Capture the cell that displays the provided text and extract its [X, Y] central coordinate. 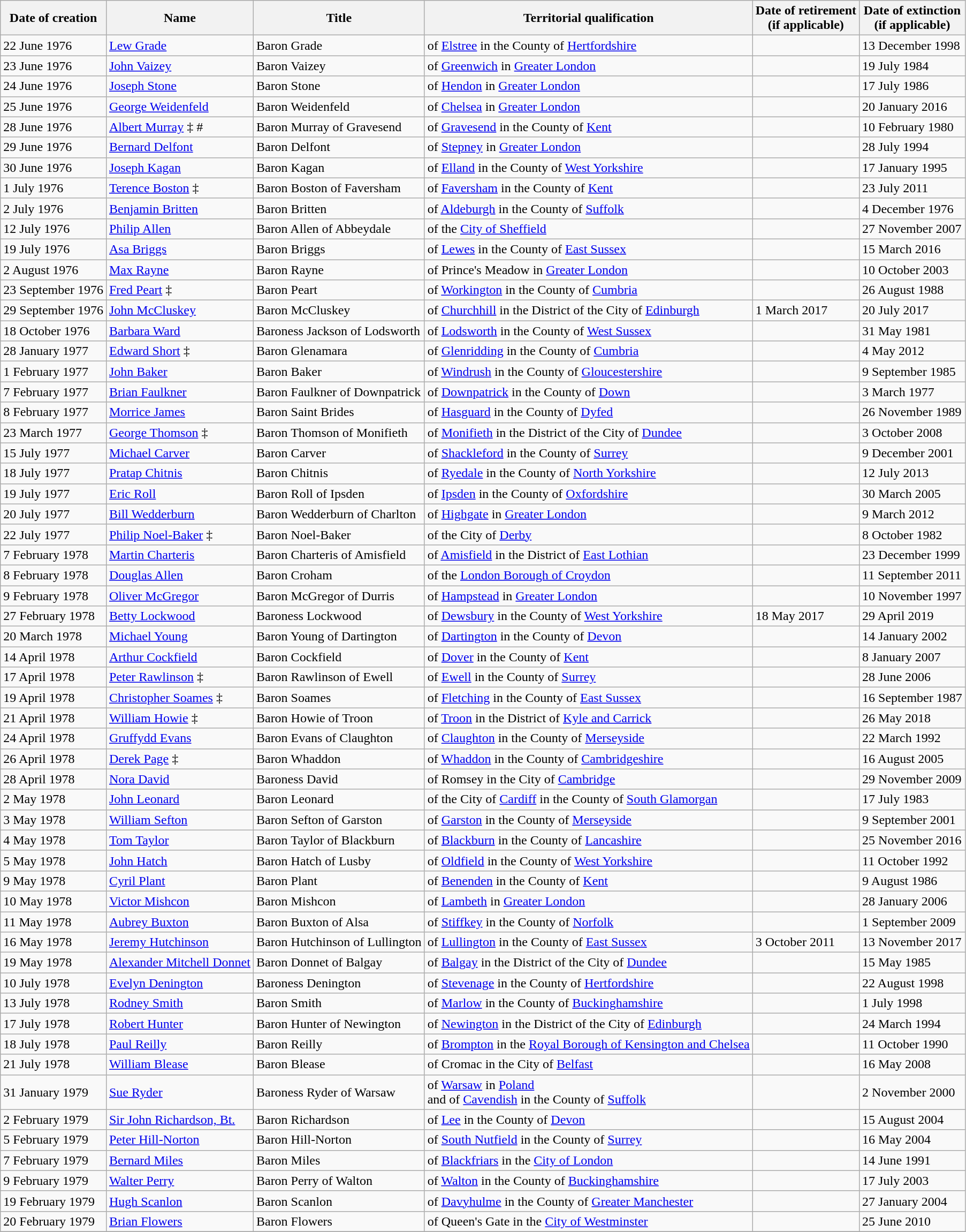
Baron Chitnis [339, 473]
Cyril Plant [180, 881]
10 February 1980 [912, 127]
Bill Wedderburn [180, 514]
Baron Hutchinson of Lullington [339, 942]
Benjamin Britten [180, 208]
Martin Charteris [180, 555]
7 February 1979 [54, 1160]
20 July 2017 [912, 311]
3 May 1978 [54, 820]
10 May 1978 [54, 901]
16 May 1978 [54, 942]
Albert Murray ‡ # [180, 127]
9 December 2001 [912, 453]
of Shackleford in the County of Surrey [589, 453]
of Prince's Meadow in Greater London [589, 269]
Philip Noel-Baker ‡ [180, 534]
Evelyn Denington [180, 983]
of Downpatrick in the County of Down [589, 392]
24 March 1994 [912, 1024]
Peter Rawlinson ‡ [180, 677]
9 May 1978 [54, 881]
25 June 2010 [912, 1221]
Baroness Ryder of Warsaw [339, 1092]
Baron Charteris of Amisfield [339, 555]
26 May 2018 [912, 718]
21 April 1978 [54, 718]
18 July 1978 [54, 1044]
Baron Faulkner of Downpatrick [339, 392]
30 March 2005 [912, 494]
19 April 1978 [54, 698]
Fred Peart ‡ [180, 290]
Joseph Kagan [180, 168]
8 February 1977 [54, 412]
of Ipsden in the County of Oxfordshire [589, 494]
Baron Stone [339, 86]
1 July 1998 [912, 1003]
of Lodsworth in the County of West Sussex [589, 331]
Baron Vaizey [339, 66]
Baron Plant [339, 881]
3 October 2008 [912, 433]
Tom Taylor [180, 840]
15 July 1977 [54, 453]
22 March 1992 [912, 738]
18 May 2017 [806, 616]
Baron Grade [339, 46]
Baron Leonard [339, 799]
Sir John Richardson, Bt. [180, 1120]
of Brompton in the Royal Borough of Kensington and Chelsea [589, 1044]
Baron Allen of Abbeydale [339, 229]
2 July 1976 [54, 208]
of Hampstead in Greater London [589, 596]
William Blease [180, 1064]
9 September 2001 [912, 820]
Bernard Delfont [180, 147]
Baron Glenamara [339, 351]
Baron McCluskey [339, 311]
Baron Murray of Gravesend [339, 127]
15 March 2016 [912, 249]
13 July 1978 [54, 1003]
Brian Faulkner [180, 392]
Baron Hatch of Lusby [339, 860]
17 July 1986 [912, 86]
11 May 1978 [54, 921]
14 April 1978 [54, 657]
of Windrush in the County of Gloucestershire [589, 372]
of Garston in the County of Merseyside [589, 820]
Name [180, 18]
4 May 1978 [54, 840]
17 July 1983 [912, 799]
Baron McGregor of Durris [339, 596]
of Dewsbury in the County of West Yorkshire [589, 616]
of Workington in the County of Cumbria [589, 290]
5 February 1979 [54, 1140]
Arthur Cockfield [180, 657]
Territorial qualification [589, 18]
Asa Briggs [180, 249]
19 May 1978 [54, 963]
9 February 1979 [54, 1181]
George Weidenfeld [180, 107]
16 May 2008 [912, 1064]
Baron Carver [339, 453]
18 October 1976 [54, 331]
of Stevenage in the County of Hertfordshire [589, 983]
of the City of Sheffield [589, 229]
Baron Weidenfeld [339, 107]
14 June 1991 [912, 1160]
Baron Taylor of Blackburn [339, 840]
9 March 2012 [912, 514]
of Romsey in the City of Cambridge [589, 779]
Derek Page ‡ [180, 759]
of Blackfriars in the City of London [589, 1160]
30 June 1976 [54, 168]
18 July 1977 [54, 473]
12 July 2013 [912, 473]
of Stepney in Greater London [589, 147]
Baron Delfont [339, 147]
of Ryedale in the County of North Yorkshire [589, 473]
Baron Mishcon [339, 901]
of Monifieth in the District of the City of Dundee [589, 433]
of Oldfield in the County of West Yorkshire [589, 860]
Baroness Lockwood [339, 616]
John McCluskey [180, 311]
Pratap Chitnis [180, 473]
21 July 1978 [54, 1064]
of Lullington in the County of East Sussex [589, 942]
Max Rayne [180, 269]
of Ewell in the County of Surrey [589, 677]
3 March 1977 [912, 392]
31 May 1981 [912, 331]
of Aldeburgh in the County of Suffolk [589, 208]
Baron Donnet of Balgay [339, 963]
Hugh Scanlon [180, 1201]
13 November 2017 [912, 942]
28 June 1976 [54, 127]
Baron Reilly [339, 1044]
10 November 1997 [912, 596]
29 September 1976 [54, 311]
of Gravesend in the County of Kent [589, 127]
17 January 1995 [912, 168]
Baron Whaddon [339, 759]
17 July 2003 [912, 1181]
28 June 2006 [912, 677]
5 May 1978 [54, 860]
Baron Baker [339, 372]
Baron Saint Brides [339, 412]
12 July 1976 [54, 229]
3 October 2011 [806, 942]
of Queen's Gate in the City of Westminster [589, 1221]
of Davyhulme in the County of Greater Manchester [589, 1201]
20 January 2016 [912, 107]
15 August 2004 [912, 1120]
Baroness Jackson of Lodsworth [339, 331]
Nora David [180, 779]
Baron Hunter of Newington [339, 1024]
Baron Richardson [339, 1120]
of Benenden in the County of Kent [589, 881]
15 May 1985 [912, 963]
Gruffydd Evans [180, 738]
of Marlow in the County of Buckinghamshire [589, 1003]
of Greenwich in Greater London [589, 66]
27 November 2007 [912, 229]
Terence Boston ‡ [180, 188]
19 July 1976 [54, 249]
Baron Briggs [339, 249]
27 February 1978 [54, 616]
2 May 1978 [54, 799]
Date of extinction(if applicable) [912, 18]
22 August 1998 [912, 983]
19 July 1984 [912, 66]
31 January 1979 [54, 1092]
2 November 2000 [912, 1092]
23 December 1999 [912, 555]
19 July 1977 [54, 494]
Baron Perry of Walton [339, 1181]
of Fletching in the County of East Sussex [589, 698]
Baron Thomson of Monifieth [339, 433]
26 April 1978 [54, 759]
16 May 2004 [912, 1140]
Baroness Denington [339, 983]
John Vaizey [180, 66]
of Warsaw in Polandand of Cavendish in the County of Suffolk [589, 1092]
of Blackburn in the County of Lancashire [589, 840]
Date of creation [54, 18]
20 July 1977 [54, 514]
20 March 1978 [54, 637]
28 July 1994 [912, 147]
24 April 1978 [54, 738]
of Balgay in the District of the City of Dundee [589, 963]
of Lee in the County of Devon [589, 1120]
John Baker [180, 372]
9 August 1986 [912, 881]
27 January 2004 [912, 1201]
George Thomson ‡ [180, 433]
14 January 2002 [912, 637]
Peter Hill-Norton [180, 1140]
26 August 1988 [912, 290]
Baron Blease [339, 1064]
2 February 1979 [54, 1120]
Robert Hunter [180, 1024]
of South Nutfield in the County of Surrey [589, 1140]
25 November 2016 [912, 840]
Baroness David [339, 779]
7 February 1977 [54, 392]
Eric Roll [180, 494]
Jeremy Hutchinson [180, 942]
Baron Miles [339, 1160]
of Elland in the County of West Yorkshire [589, 168]
Baron Rawlinson of Ewell [339, 677]
Rodney Smith [180, 1003]
23 June 1976 [54, 66]
of Lewes in the County of East Sussex [589, 249]
of Chelsea in Greater London [589, 107]
10 July 1978 [54, 983]
Baron Britten [339, 208]
8 October 1982 [912, 534]
23 September 1976 [54, 290]
11 September 2011 [912, 575]
Walter Perry [180, 1181]
26 November 1989 [912, 412]
17 July 1978 [54, 1024]
of Dover in the County of Kent [589, 657]
1 September 2009 [912, 921]
Baron Wedderburn of Charlton [339, 514]
John Leonard [180, 799]
8 February 1978 [54, 575]
of Highgate in Greater London [589, 514]
Baron Hill-Norton [339, 1140]
Brian Flowers [180, 1221]
9 February 1978 [54, 596]
Baron Croham [339, 575]
Oliver McGregor [180, 596]
10 October 2003 [912, 269]
Sue Ryder [180, 1092]
25 June 1976 [54, 107]
Joseph Stone [180, 86]
Baron Scanlon [339, 1201]
28 January 2006 [912, 901]
of Glenridding in the County of Cumbria [589, 351]
16 September 1987 [912, 698]
Michael Carver [180, 453]
Paul Reilly [180, 1044]
Baron Flowers [339, 1221]
7 February 1978 [54, 555]
Date of retirement(if applicable) [806, 18]
of Walton in the County of Buckinghamshire [589, 1181]
Baron Young of Dartington [339, 637]
29 April 2019 [912, 616]
Bernard Miles [180, 1160]
13 December 1998 [912, 46]
1 July 1976 [54, 188]
Baron Sefton of Garston [339, 820]
11 October 1990 [912, 1044]
Baron Soames [339, 698]
of Whaddon in the County of Cambridgeshire [589, 759]
of the City of Cardiff in the County of South Glamorgan [589, 799]
Lew Grade [180, 46]
24 June 1976 [54, 86]
John Hatch [180, 860]
11 October 1992 [912, 860]
Baron Buxton of Alsa [339, 921]
Baron Kagan [339, 168]
29 June 1976 [54, 147]
29 November 2009 [912, 779]
of Amisfield in the District of East Lothian [589, 555]
9 September 1985 [912, 372]
4 May 2012 [912, 351]
of Cromac in the City of Belfast [589, 1064]
4 December 1976 [912, 208]
Aubrey Buxton [180, 921]
Barbara Ward [180, 331]
23 March 1977 [54, 433]
19 February 1979 [54, 1201]
of the London Borough of Croydon [589, 575]
1 February 1977 [54, 372]
28 April 1978 [54, 779]
Baron Peart [339, 290]
Baron Evans of Claughton [339, 738]
Baron Roll of Ipsden [339, 494]
Baron Cockfield [339, 657]
1 March 2017 [806, 311]
Christopher Soames ‡ [180, 698]
Philip Allen [180, 229]
William Howie ‡ [180, 718]
Douglas Allen [180, 575]
of Stiffkey in the County of Norfolk [589, 921]
28 January 1977 [54, 351]
17 April 1978 [54, 677]
22 July 1977 [54, 534]
Edward Short ‡ [180, 351]
Baron Noel-Baker [339, 534]
20 February 1979 [54, 1221]
of Faversham in the County of Kent [589, 188]
of Lambeth in Greater London [589, 901]
of the City of Derby [589, 534]
Title [339, 18]
of Churchhill in the District of the City of Edinburgh [589, 311]
of Troon in the District of Kyle and Carrick [589, 718]
Victor Mishcon [180, 901]
Baron Howie of Troon [339, 718]
Betty Lockwood [180, 616]
Baron Boston of Faversham [339, 188]
Baron Smith [339, 1003]
Michael Young [180, 637]
of Hasguard in the County of Dyfed [589, 412]
of Claughton in the County of Merseyside [589, 738]
23 July 2011 [912, 188]
William Sefton [180, 820]
of Newington in the District of the City of Edinburgh [589, 1024]
Baron Rayne [339, 269]
of Elstree in the County of Hertfordshire [589, 46]
of Dartington in the County of Devon [589, 637]
8 January 2007 [912, 657]
Alexander Mitchell Donnet [180, 963]
22 June 1976 [54, 46]
Morrice James [180, 412]
2 August 1976 [54, 269]
16 August 2005 [912, 759]
of Hendon in Greater London [589, 86]
